Return the (X, Y) coordinate for the center point of the cell that contains the specified text.  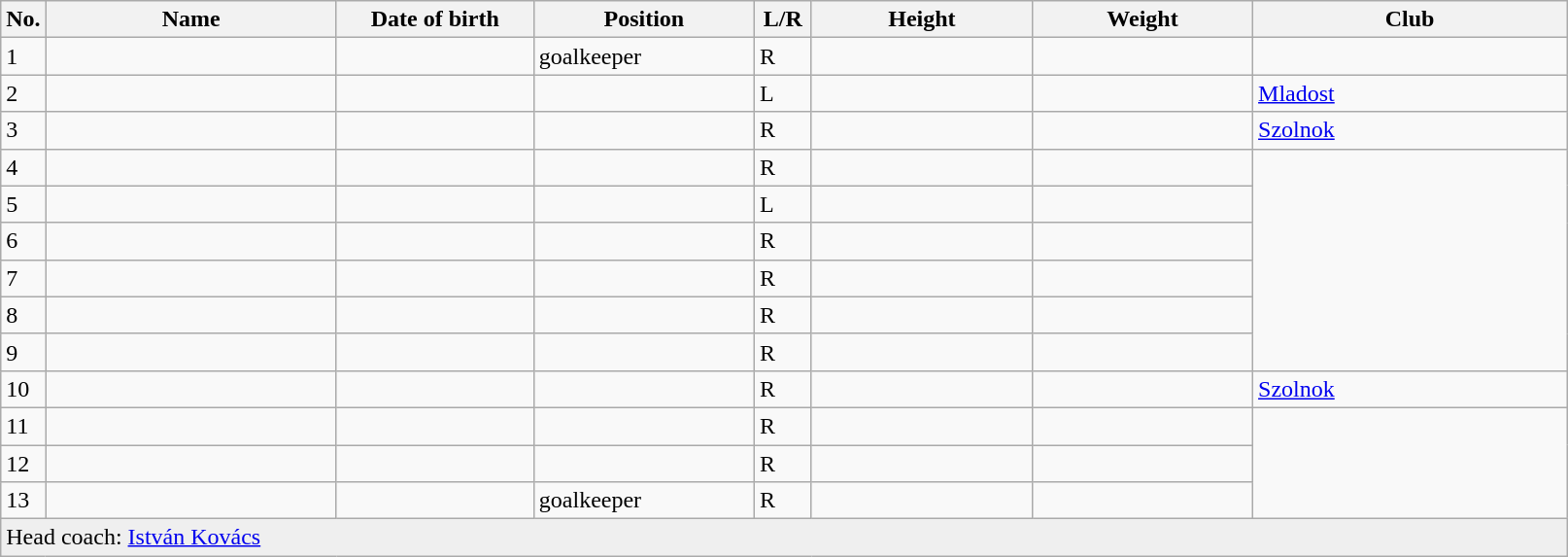
L/R (783, 19)
5 (23, 204)
12 (23, 464)
3 (23, 130)
Position (643, 19)
No. (23, 19)
8 (23, 315)
Mladost (1411, 93)
Height (921, 19)
6 (23, 241)
Club (1411, 19)
1 (23, 56)
4 (23, 167)
Name (190, 19)
Date of birth (435, 19)
9 (23, 352)
11 (23, 426)
2 (23, 93)
Head coach: István Kovács (784, 538)
7 (23, 278)
13 (23, 501)
10 (23, 389)
Weight (1142, 19)
